Extract the [X, Y] coordinate from the center of the cell holding the provided text.  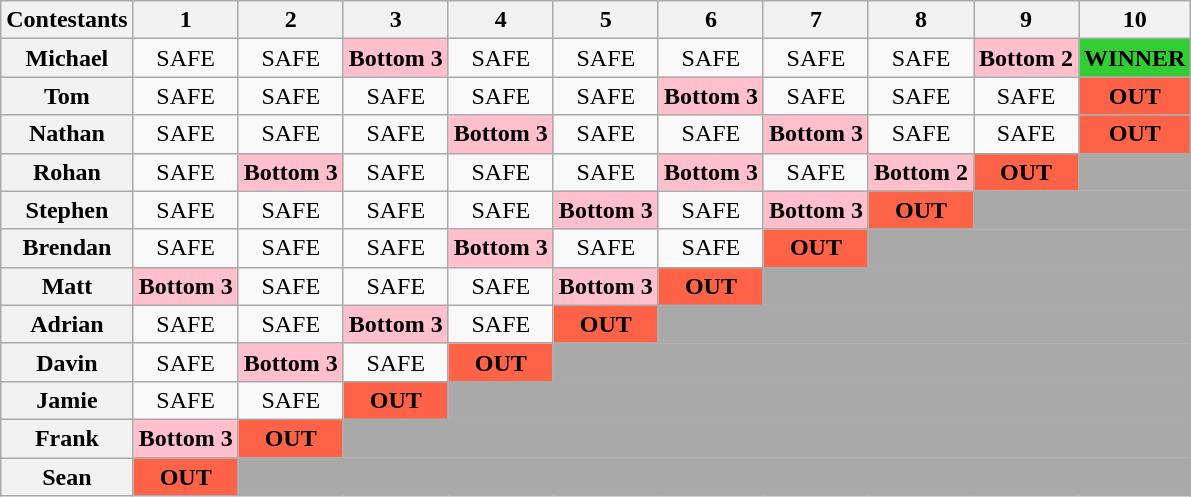
8 [920, 20]
2 [290, 20]
Frank [67, 438]
Matt [67, 286]
Nathan [67, 134]
WINNER [1135, 58]
Davin [67, 362]
7 [816, 20]
10 [1135, 20]
Michael [67, 58]
4 [500, 20]
Sean [67, 477]
Brendan [67, 248]
Stephen [67, 210]
Adrian [67, 324]
6 [710, 20]
Contestants [67, 20]
9 [1026, 20]
Jamie [67, 400]
5 [606, 20]
1 [186, 20]
3 [396, 20]
Rohan [67, 172]
Tom [67, 96]
